Output the [x, y] coordinate of the center of the cell containing the given text.  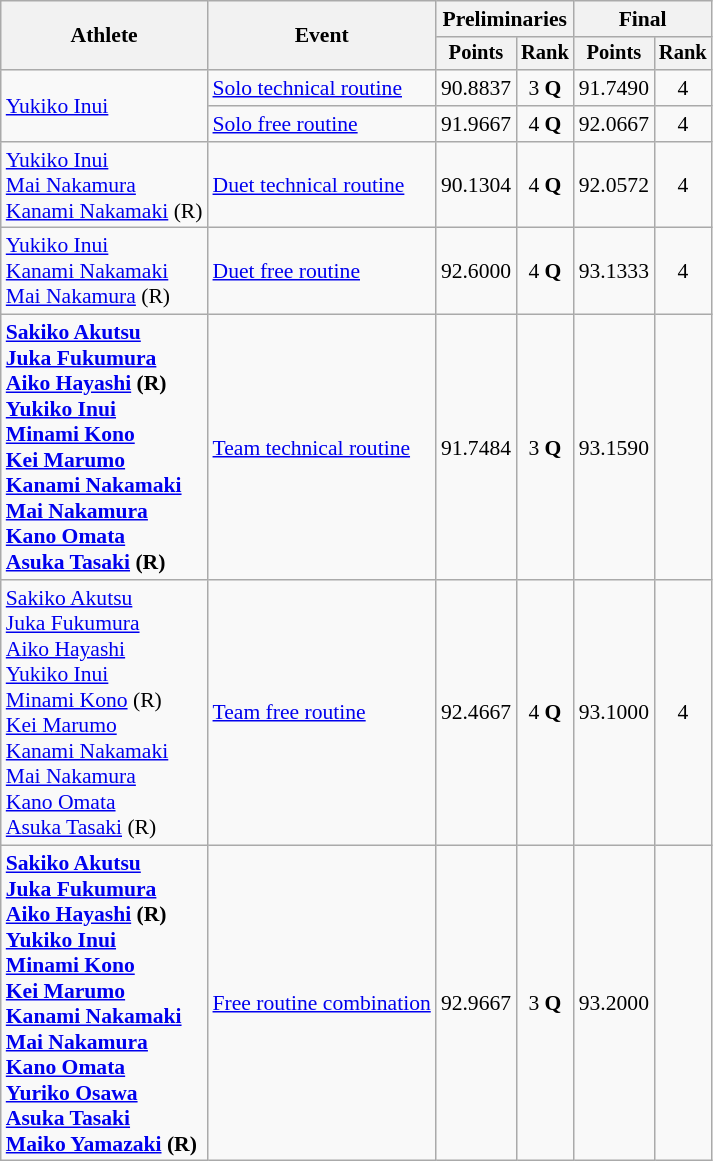
Free routine combination [321, 1003]
Team technical routine [321, 448]
91.7484 [476, 448]
Solo technical routine [321, 88]
Athlete [104, 36]
92.6000 [476, 272]
90.1304 [476, 186]
Preliminaries [505, 19]
Duet technical routine [321, 186]
Event [321, 36]
90.8837 [476, 88]
92.0667 [614, 124]
Sakiko AkutsuJuka FukumuraAiko Hayashi (R)Yukiko InuiMinami KonoKei MarumoKanami NakamakiMai NakamuraKano OmataAsuka Tasaki (R) [104, 448]
Yukiko Inui [104, 106]
93.1000 [614, 712]
92.9667 [476, 1003]
Team free routine [321, 712]
91.9667 [476, 124]
Yukiko InuiMai NakamuraKanami Nakamaki (R) [104, 186]
93.2000 [614, 1003]
91.7490 [614, 88]
Yukiko InuiKanami NakamakiMai Nakamura (R) [104, 272]
Sakiko AkutsuJuka FukumuraAiko HayashiYukiko InuiMinami Kono (R)Kei MarumoKanami NakamakiMai NakamuraKano OmataAsuka Tasaki (R) [104, 712]
93.1590 [614, 448]
Solo free routine [321, 124]
92.4667 [476, 712]
92.0572 [614, 186]
Duet free routine [321, 272]
Final [643, 19]
93.1333 [614, 272]
